Capture the cell that displays the provided text and extract its [x, y] central coordinate. 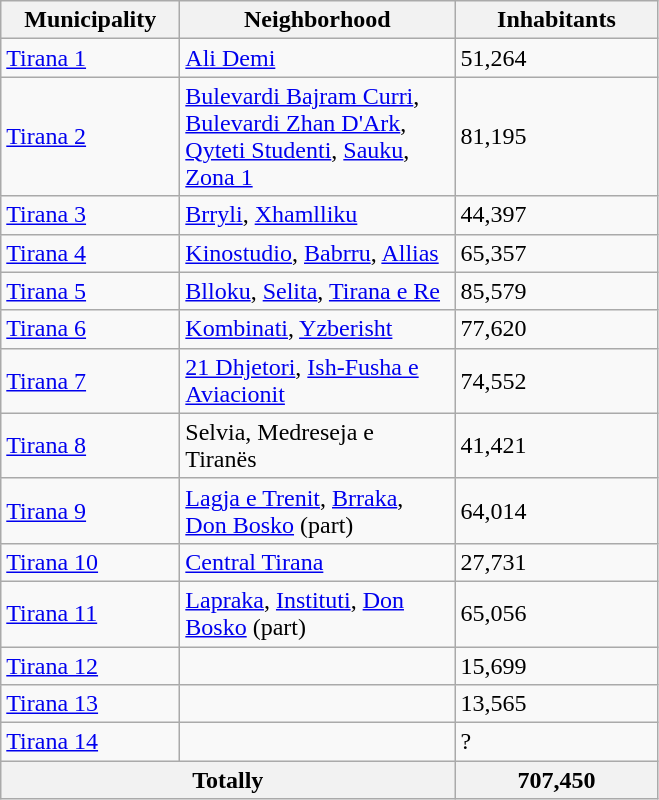
41,421 [556, 446]
Brryli, Xhamlliku [318, 215]
51,264 [556, 58]
65,357 [556, 253]
Bulevardi Bajram Curri, Bulevardi Zhan D'Ark, Qyteti Studenti, Sauku, Zona 1 [318, 136]
Tirana 3 [90, 215]
27,731 [556, 562]
21 Dhjetori, Ish-Fusha e Aviacionit [318, 380]
Kinostudio, Babrru, Allias [318, 253]
Totally [228, 780]
Lagja e Trenit, Brraka, Don Bosko (part) [318, 510]
85,579 [556, 291]
Tirana 12 [90, 665]
Blloku, Selita, Tirana e Re [318, 291]
44,397 [556, 215]
Tirana 8 [90, 446]
Tirana 6 [90, 329]
13,565 [556, 704]
15,699 [556, 665]
Inhabitants [556, 20]
Neighborhood [318, 20]
65,056 [556, 614]
Tirana 10 [90, 562]
Selvia, Medreseja e Tiranës [318, 446]
Tirana 2 [90, 136]
77,620 [556, 329]
Tirana 1 [90, 58]
74,552 [556, 380]
? [556, 742]
Tirana 13 [90, 704]
81,195 [556, 136]
Tirana 9 [90, 510]
Tirana 11 [90, 614]
Tirana 14 [90, 742]
Tirana 5 [90, 291]
Tirana 7 [90, 380]
707,450 [556, 780]
Tirana 4 [90, 253]
Ali Demi [318, 58]
Lapraka, Instituti, Don Bosko (part) [318, 614]
Municipality [90, 20]
64,014 [556, 510]
Central Tirana [318, 562]
Kombinati, Yzberisht [318, 329]
